Find where the given text appears and provide that cell's center as [X, Y] coordinate. 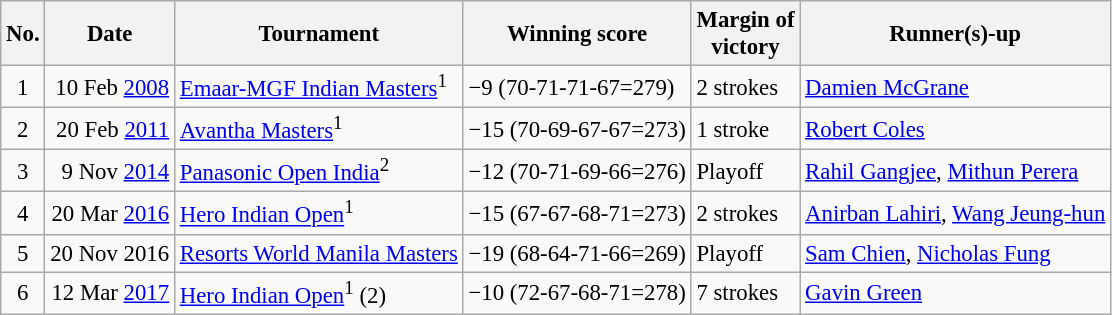
Runner(s)-up [956, 34]
Winning score [577, 34]
Panasonic Open India2 [318, 171]
Margin ofvictory [746, 34]
Anirban Lahiri, Wang Jeung-hun [956, 213]
Gavin Green [956, 293]
Tournament [318, 34]
6 [23, 293]
Hero Indian Open1 [318, 213]
7 strokes [746, 293]
12 Mar 2017 [110, 293]
−12 (70-71-69-66=276) [577, 171]
Rahil Gangjee, Mithun Perera [956, 171]
Date [110, 34]
Avantha Masters1 [318, 129]
1 [23, 87]
1 stroke [746, 129]
−10 (72-67-68-71=278) [577, 293]
−19 (68-64-71-66=269) [577, 253]
2 [23, 129]
Robert Coles [956, 129]
3 [23, 171]
20 Feb 2011 [110, 129]
−15 (67-67-68-71=273) [577, 213]
−9 (70-71-71-67=279) [577, 87]
9 Nov 2014 [110, 171]
20 Mar 2016 [110, 213]
Emaar-MGF Indian Masters1 [318, 87]
Damien McGrane [956, 87]
5 [23, 253]
−15 (70-69-67-67=273) [577, 129]
Hero Indian Open1 (2) [318, 293]
4 [23, 213]
Resorts World Manila Masters [318, 253]
20 Nov 2016 [110, 253]
10 Feb 2008 [110, 87]
Sam Chien, Nicholas Fung [956, 253]
No. [23, 34]
